From the cell containing the given text, extract its center point as (X, Y) coordinate. 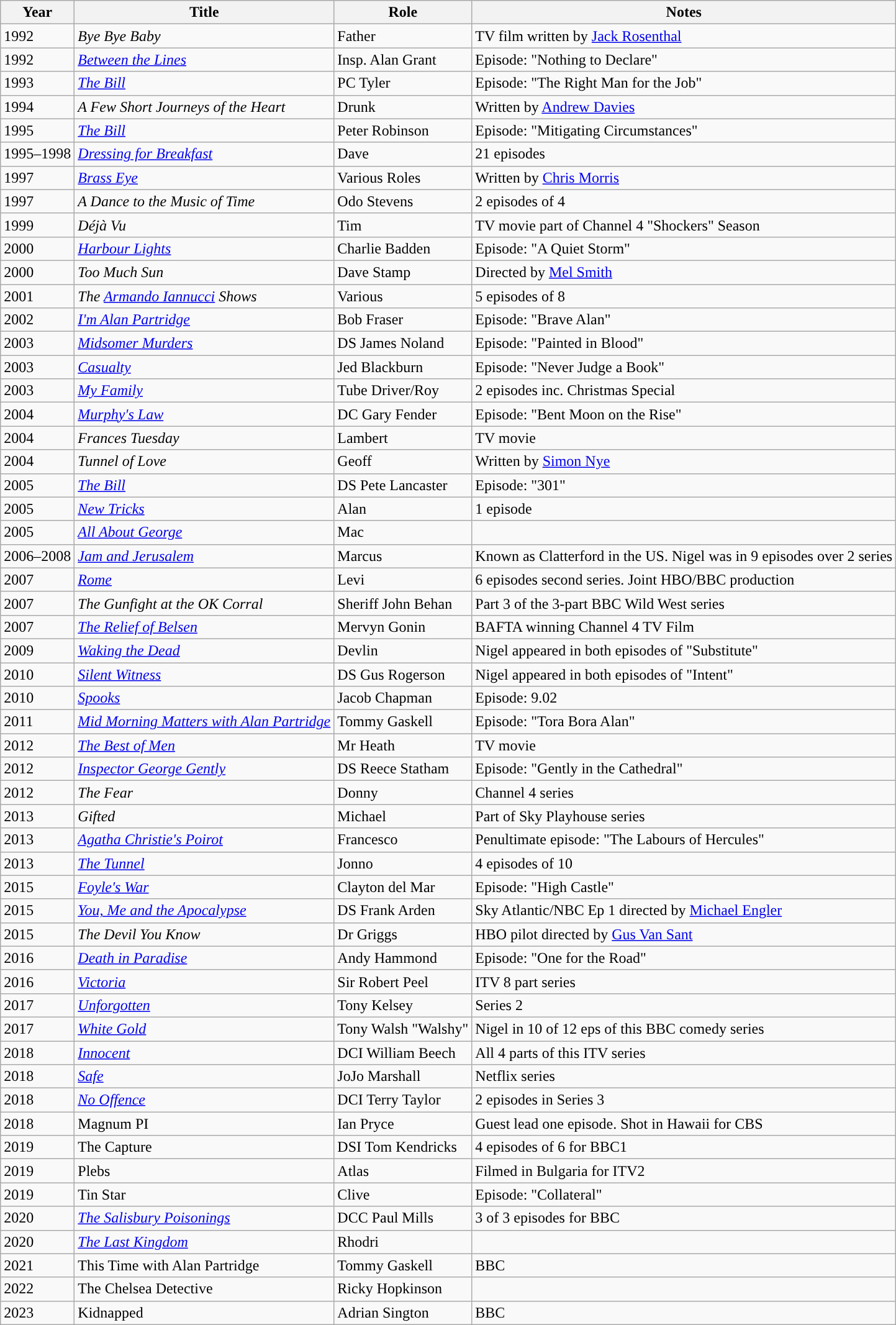
Dressing for Breakfast (204, 154)
Rhodri (403, 1242)
Gifted (204, 816)
Donny (403, 793)
Year (37, 12)
Dave Stamp (403, 272)
Between the Lines (204, 60)
Foyle's War (204, 887)
Victoria (204, 981)
Tony Walsh "Walshy" (403, 1029)
Jacob Chapman (403, 698)
I'm Alan Partridge (204, 320)
DS Frank Arden (403, 911)
4 episodes of 6 for BBC1 (684, 1147)
Episode: "Collateral" (684, 1195)
The Salisbury Poisonings (204, 1218)
A Few Short Journeys of the Heart (204, 107)
The Last Kingdom (204, 1242)
Alan (403, 509)
2023 (37, 1313)
Too Much Sun (204, 272)
Notes (684, 12)
Bob Fraser (403, 320)
Michael (403, 816)
Episode: "Brave Alan" (684, 320)
Plebs (204, 1171)
2 episodes inc. Christmas Special (684, 391)
Nigel appeared in both episodes of "Substitute" (684, 650)
Ian Pryce (403, 1124)
1994 (37, 107)
2021 (37, 1265)
The Fear (204, 793)
6 episodes second series. Joint HBO/BBC production (684, 580)
Inspector George Gently (204, 769)
Death in Paradise (204, 958)
Various Roles (403, 178)
The Devil You Know (204, 934)
Episode: "Painted in Blood" (684, 344)
DS Pete Lancaster (403, 485)
The Relief of Belsen (204, 627)
Dr Griggs (403, 934)
Episode: "High Castle" (684, 887)
All About George (204, 532)
1995 (37, 130)
Episode: "A Quiet Storm" (684, 248)
4 episodes of 10 (684, 863)
Written by Chris Morris (684, 178)
Episode: "Never Judge a Book" (684, 367)
DSI Tom Kendricks (403, 1147)
Kidnapped (204, 1313)
Magnum PI (204, 1124)
Channel 4 series (684, 793)
TV film written by Jack Rosenthal (684, 36)
Clive (403, 1195)
Guest lead one episode. Shot in Hawaii for CBS (684, 1124)
Levi (403, 580)
Episode: "One for the Road" (684, 958)
3 of 3 episodes for BBC (684, 1218)
Netflix series (684, 1077)
Episode: "301" (684, 485)
2006–2008 (37, 556)
Agatha Christie's Poirot (204, 840)
Episode: "Nothing to Declare" (684, 60)
New Tricks (204, 509)
Drunk (403, 107)
The Armando Iannucci Shows (204, 296)
Francesco (403, 840)
21 episodes (684, 154)
Tube Driver/Roy (403, 391)
The Best of Men (204, 745)
Frances Tuesday (204, 438)
Part 3 of the 3-part BBC Wild West series (684, 603)
Nigel in 10 of 12 eps of this BBC comedy series (684, 1029)
Marcus (403, 556)
BAFTA winning Channel 4 TV Film (684, 627)
Peter Robinson (403, 130)
2022 (37, 1289)
Sky Atlantic/NBC Ep 1 directed by Michael Engler (684, 911)
DC Gary Fender (403, 414)
Tony Kelsey (403, 1005)
This Time with Alan Partridge (204, 1265)
Episode: "Bent Moon on the Rise" (684, 414)
Geoff (403, 462)
Mervyn Gonin (403, 627)
1 episode (684, 509)
The Capture (204, 1147)
Lambert (403, 438)
Various (403, 296)
Waking the Dead (204, 650)
Tunnel of Love (204, 462)
Devlin (403, 650)
All 4 parts of this ITV series (684, 1053)
No Offence (204, 1100)
Episode: "Gently in the Cathedral" (684, 769)
Ricky Hopkinson (403, 1289)
Rome (204, 580)
Known as Clatterford in the US. Nigel was in 9 episodes over 2 series (684, 556)
DCI Terry Taylor (403, 1100)
Dave (403, 154)
DS Reece Statham (403, 769)
The Tunnel (204, 863)
HBO pilot directed by Gus Van Sant (684, 934)
TV movie part of Channel 4 "Shockers" Season (684, 225)
Nigel appeared in both episodes of "Intent" (684, 674)
Jam and Jerusalem (204, 556)
Adrian Sington (403, 1313)
Penultimate episode: "The Labours of Hercules" (684, 840)
1999 (37, 225)
2001 (37, 296)
Filmed in Bulgaria for ITV2 (684, 1171)
2 episodes of 4 (684, 201)
A Dance to the Music of Time (204, 201)
Safe (204, 1077)
Bye Bye Baby (204, 36)
White Gold (204, 1029)
Atlas (403, 1171)
Mr Heath (403, 745)
Odo Stevens (403, 201)
Charlie Badden (403, 248)
Episode: "The Right Man for the Job" (684, 83)
My Family (204, 391)
Mac (403, 532)
Harbour Lights (204, 248)
You, Me and the Apocalypse (204, 911)
Role (403, 12)
Series 2 (684, 1005)
Murphy's Law (204, 414)
1995–1998 (37, 154)
Episode: 9.02 (684, 698)
Episode: "Tora Bora Alan" (684, 722)
Sheriff John Behan (403, 603)
2 episodes in Series 3 (684, 1100)
2011 (37, 722)
Silent Witness (204, 674)
Andy Hammond (403, 958)
DS Gus Rogerson (403, 674)
Father (403, 36)
Déjà Vu (204, 225)
Brass Eye (204, 178)
Spooks (204, 698)
1993 (37, 83)
Written by Simon Nye (684, 462)
The Gunfight at the OK Corral (204, 603)
ITV 8 part series (684, 981)
Tim (403, 225)
Innocent (204, 1053)
DCC Paul Mills (403, 1218)
Clayton del Mar (403, 887)
Jed Blackburn (403, 367)
DCI William Beech (403, 1053)
5 episodes of 8 (684, 296)
2002 (37, 320)
Jonno (403, 863)
JoJo Marshall (403, 1077)
Casualty (204, 367)
The Chelsea Detective (204, 1289)
Episode: "Mitigating Circumstances" (684, 130)
Written by Andrew Davies (684, 107)
2009 (37, 650)
PC Tyler (403, 83)
Midsomer Murders (204, 344)
Part of Sky Playhouse series (684, 816)
Insp. Alan Grant (403, 60)
Title (204, 12)
Directed by Mel Smith (684, 272)
Tin Star (204, 1195)
Mid Morning Matters with Alan Partridge (204, 722)
Unforgotten (204, 1005)
DS James Noland (403, 344)
Sir Robert Peel (403, 981)
